Identify which cell holds the provided text, then report its (x, y) central coordinate. 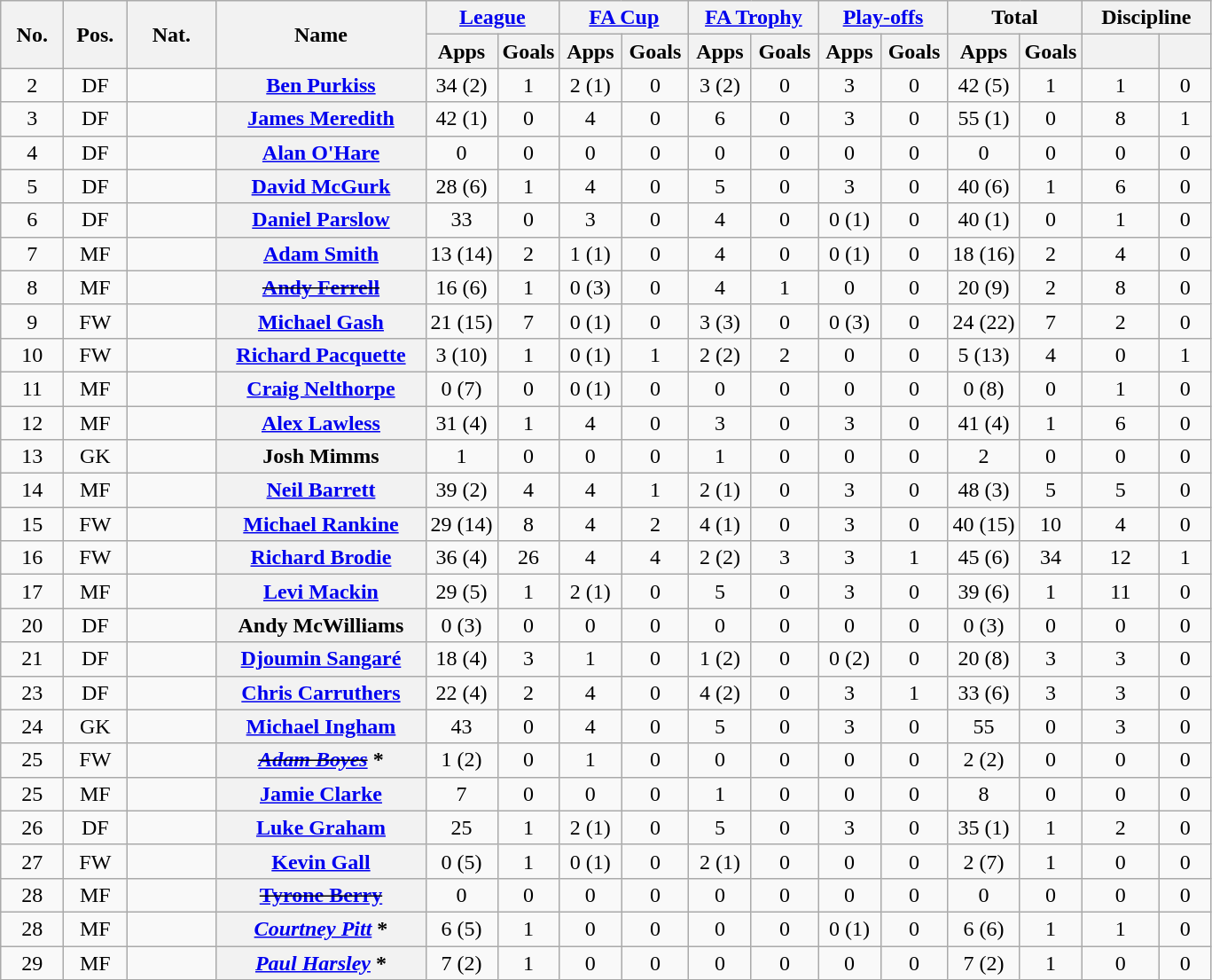
Djoumin Sangaré (321, 659)
6 (6) (984, 929)
18 (16) (984, 254)
Name (321, 35)
28 (6) (461, 186)
Chris Carruthers (321, 693)
Michael Rankine (321, 524)
48 (3) (984, 490)
Richard Brodie (321, 558)
Daniel Parslow (321, 220)
0 (5) (461, 861)
Michael Ingham (321, 726)
29 (14) (461, 524)
39 (2) (461, 490)
2 (7) (984, 861)
David McGurk (321, 186)
Adam Smith (321, 254)
41 (4) (984, 423)
Andy Ferrell (321, 287)
33 (461, 220)
Luke Graham (321, 827)
20 (9) (984, 287)
Jamie Clarke (321, 794)
14 (32, 490)
FA Cup (624, 18)
34 (1051, 558)
James Meredith (321, 119)
42 (5) (984, 85)
29 (32, 962)
Kevin Gall (321, 861)
5 (13) (984, 355)
3 (10) (461, 355)
Neil Barrett (321, 490)
40 (15) (984, 524)
24 (32, 726)
0 (7) (461, 388)
FA Trophy (754, 18)
3 (2) (720, 85)
16 (6) (461, 287)
16 (32, 558)
45 (6) (984, 558)
Andy McWilliams (321, 625)
34 (2) (461, 85)
Richard Pacquette (321, 355)
Paul Harsley * (321, 962)
22 (4) (461, 693)
29 (5) (461, 592)
31 (4) (461, 423)
3 (3) (720, 321)
15 (32, 524)
Play-offs (883, 18)
40 (1) (984, 220)
17 (32, 592)
Josh Mimms (321, 457)
Total (1014, 18)
No. (32, 35)
18 (4) (461, 659)
42 (1) (461, 119)
27 (32, 861)
Courtney Pitt * (321, 929)
Tyrone Berry (321, 895)
21 (32, 659)
35 (1) (984, 827)
33 (6) (984, 693)
13 (14) (461, 254)
9 (32, 321)
Ben Purkiss (321, 85)
Craig Nelthorpe (321, 388)
Pos. (96, 35)
0 (8) (984, 388)
6 (5) (461, 929)
21 (15) (461, 321)
4 (2) (720, 693)
55 (984, 726)
Alan O'Hare (321, 153)
36 (4) (461, 558)
13 (32, 457)
1 (1) (590, 254)
24 (22) (984, 321)
43 (461, 726)
Alex Lawless (321, 423)
20 (8) (984, 659)
23 (32, 693)
Adam Boyes * (321, 760)
Nat. (172, 35)
4 (1) (720, 524)
55 (1) (984, 119)
40 (6) (984, 186)
League (493, 18)
20 (32, 625)
Levi Mackin (321, 592)
39 (6) (984, 592)
0 (2) (849, 659)
Discipline (1146, 18)
Michael Gash (321, 321)
